Identify which cell holds the provided text, then report its [X, Y] central coordinate. 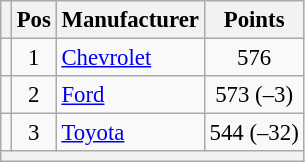
Toyota [130, 133]
Chevrolet [130, 58]
544 (–32) [254, 133]
1 [34, 58]
Pos [34, 20]
573 (–3) [254, 95]
Ford [130, 95]
Manufacturer [130, 20]
Points [254, 20]
576 [254, 58]
3 [34, 133]
2 [34, 95]
